Locate the cell with the specified text and output its [X, Y] center coordinate. 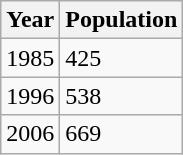
1996 [30, 96]
538 [122, 96]
669 [122, 134]
Population [122, 20]
Year [30, 20]
2006 [30, 134]
425 [122, 58]
1985 [30, 58]
